Find where the given text appears and provide that cell's center as (x, y) coordinate. 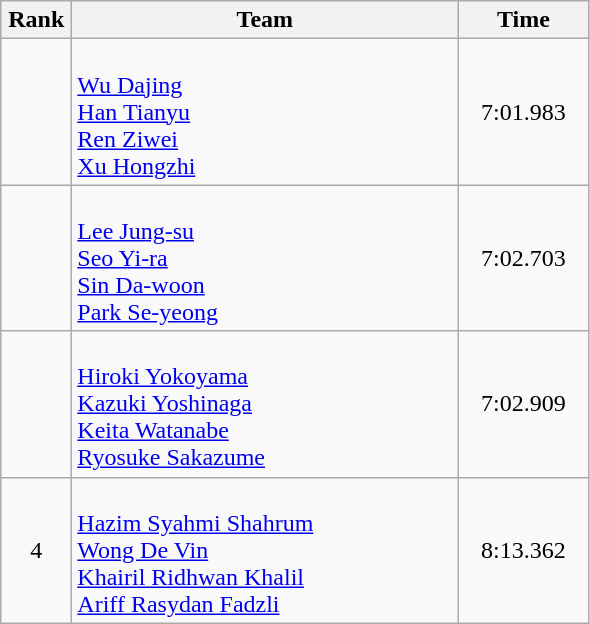
Hiroki YokoyamaKazuki YoshinagaKeita WatanabeRyosuke Sakazume (265, 404)
8:13.362 (524, 550)
Team (265, 20)
7:02.909 (524, 404)
Hazim Syahmi ShahrumWong De VinKhairil Ridhwan KhalilAriff Rasydan Fadzli (265, 550)
Rank (36, 20)
Time (524, 20)
7:01.983 (524, 112)
4 (36, 550)
Lee Jung-suSeo Yi-raSin Da-woonPark Se-yeong (265, 258)
7:02.703 (524, 258)
Wu DajingHan TianyuRen ZiweiXu Hongzhi (265, 112)
